Search for the cell housing the specified text and yield its (X, Y) center coordinate. 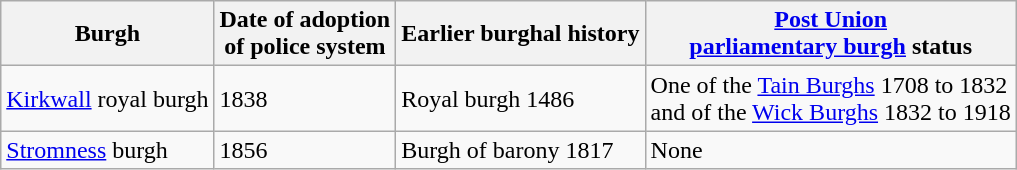
Kirkwall royal burgh (108, 98)
None (830, 150)
Burgh of barony 1817 (520, 150)
1856 (305, 150)
1838 (305, 98)
Date of adoption of police system (305, 34)
Post Union parliamentary burgh status (830, 34)
Burgh (108, 34)
Stromness burgh (108, 150)
Earlier burghal history (520, 34)
Royal burgh 1486 (520, 98)
One of the Tain Burghs 1708 to 1832 and of the Wick Burghs 1832 to 1918 (830, 98)
